From the cell containing the given text, extract its center point as (X, Y) coordinate. 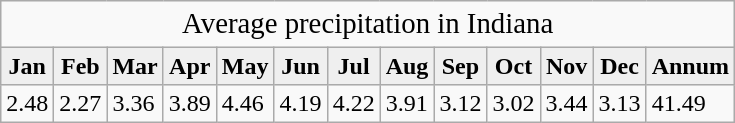
3.36 (135, 104)
Jan (28, 66)
Oct (514, 66)
4.22 (354, 104)
3.02 (514, 104)
3.13 (620, 104)
3.12 (460, 104)
3.89 (190, 104)
2.27 (80, 104)
Dec (620, 66)
4.19 (300, 104)
Jun (300, 66)
Aug (407, 66)
3.44 (566, 104)
Average precipitation in Indiana (368, 24)
Apr (190, 66)
Annum (690, 66)
41.49 (690, 104)
2.48 (28, 104)
3.91 (407, 104)
Jul (354, 66)
May (245, 66)
4.46 (245, 104)
Feb (80, 66)
Sep (460, 66)
Nov (566, 66)
Mar (135, 66)
